Determine the [X, Y] coordinate at the center of the cell enclosing the given text.  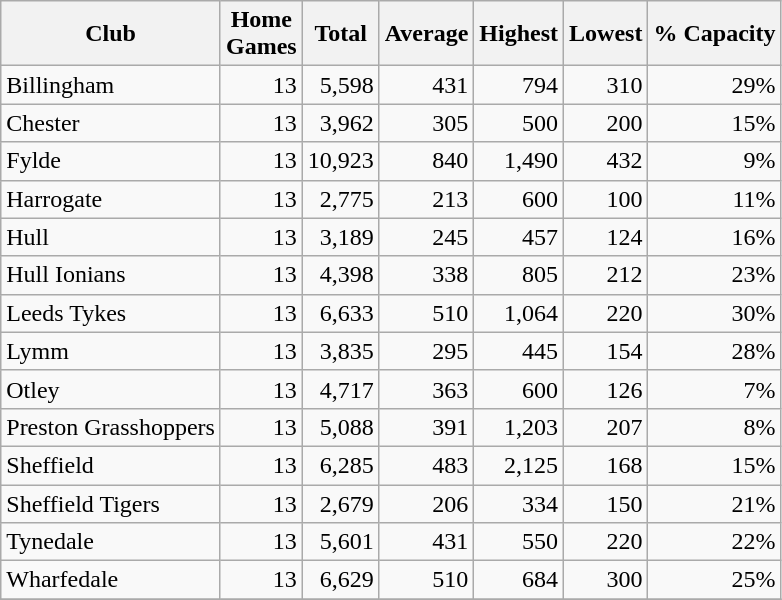
6,633 [340, 313]
5,598 [340, 85]
6,629 [340, 580]
550 [519, 542]
794 [519, 85]
9% [714, 161]
25% [714, 580]
445 [519, 351]
310 [606, 85]
Total [340, 34]
Highest [519, 34]
Sheffield [111, 465]
295 [426, 351]
22% [714, 542]
30% [714, 313]
2,125 [519, 465]
150 [606, 503]
Hull Ionians [111, 275]
2,775 [340, 199]
21% [714, 503]
338 [426, 275]
483 [426, 465]
1,064 [519, 313]
Tynedale [111, 542]
206 [426, 503]
11% [714, 199]
2,679 [340, 503]
Club [111, 34]
Average [426, 34]
432 [606, 161]
3,962 [340, 123]
5,601 [340, 542]
HomeGames [261, 34]
Sheffield Tigers [111, 503]
Leeds Tykes [111, 313]
Otley [111, 389]
23% [714, 275]
7% [714, 389]
391 [426, 427]
168 [606, 465]
29% [714, 85]
1,203 [519, 427]
212 [606, 275]
200 [606, 123]
16% [714, 237]
213 [426, 199]
154 [606, 351]
363 [426, 389]
1,490 [519, 161]
500 [519, 123]
684 [519, 580]
% Capacity [714, 34]
Lowest [606, 34]
805 [519, 275]
126 [606, 389]
305 [426, 123]
Harrogate [111, 199]
10,923 [340, 161]
100 [606, 199]
3,835 [340, 351]
840 [426, 161]
457 [519, 237]
334 [519, 503]
Lymm [111, 351]
Fylde [111, 161]
4,398 [340, 275]
124 [606, 237]
4,717 [340, 389]
Billingham [111, 85]
28% [714, 351]
Chester [111, 123]
5,088 [340, 427]
3,189 [340, 237]
207 [606, 427]
300 [606, 580]
Preston Grasshoppers [111, 427]
Hull [111, 237]
6,285 [340, 465]
245 [426, 237]
8% [714, 427]
Wharfedale [111, 580]
